Capture the cell that displays the provided text and extract its (x, y) central coordinate. 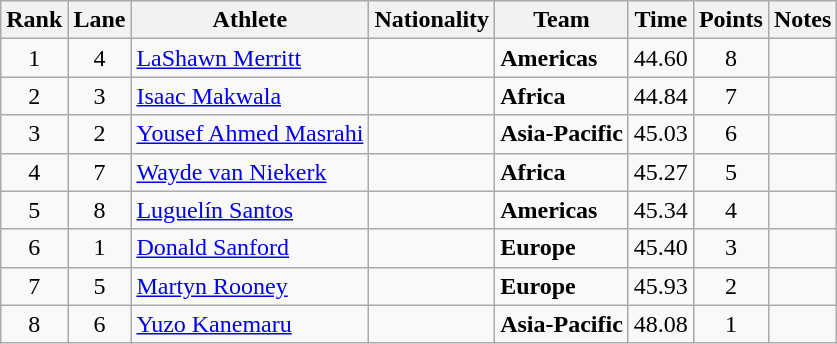
45.27 (660, 172)
Notes (802, 20)
45.03 (660, 134)
Luguelín Santos (250, 210)
45.93 (660, 286)
Team (562, 20)
Yousef Ahmed Masrahi (250, 134)
45.34 (660, 210)
Martyn Rooney (250, 286)
Wayde van Niekerk (250, 172)
Isaac Makwala (250, 96)
Yuzo Kanemaru (250, 324)
Athlete (250, 20)
Rank (34, 20)
Donald Sanford (250, 248)
48.08 (660, 324)
Time (660, 20)
Lane (100, 20)
Points (730, 20)
45.40 (660, 248)
44.60 (660, 58)
44.84 (660, 96)
LaShawn Merritt (250, 58)
Nationality (432, 20)
